Pinpoint the cell where the given text exists, returning its (X, Y) midpoint coordinate. 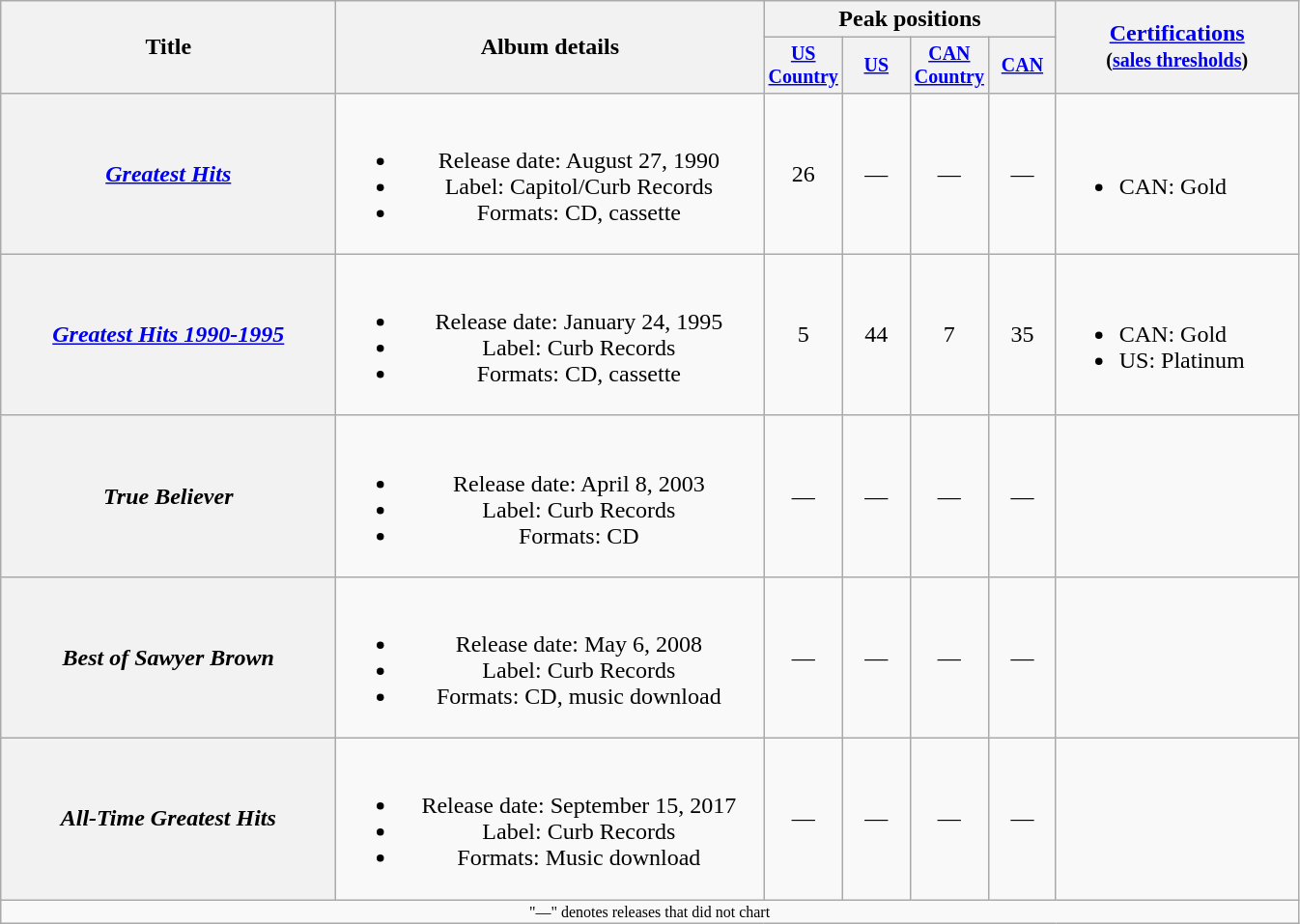
Album details (551, 47)
7 (949, 334)
Title (168, 47)
44 (877, 334)
True Believer (168, 496)
Release date: May 6, 2008Label: Curb RecordsFormats: CD, music download (551, 657)
5 (804, 334)
35 (1022, 334)
US (877, 66)
Release date: August 27, 1990Label: Capitol/Curb RecordsFormats: CD, cassette (551, 174)
Peak positions (910, 19)
Release date: April 8, 2003Label: Curb RecordsFormats: CD (551, 496)
26 (804, 174)
Greatest Hits (168, 174)
Release date: September 15, 2017Label: Curb RecordsFormats: Music download (551, 819)
All-Time Greatest Hits (168, 819)
CAN Country (949, 66)
"—" denotes releases that did not chart (649, 911)
Greatest Hits 1990-1995 (168, 334)
CAN: GoldUS: Platinum (1176, 334)
US Country (804, 66)
CAN (1022, 66)
Certifications(sales thresholds) (1176, 47)
Best of Sawyer Brown (168, 657)
CAN: Gold (1176, 174)
Release date: January 24, 1995Label: Curb RecordsFormats: CD, cassette (551, 334)
